For the text-containing cell, return its midpoint in [x, y] coordinate format. 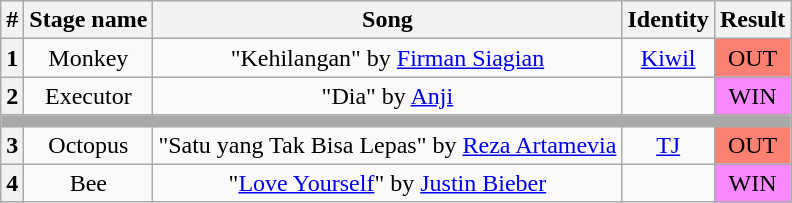
Result [752, 20]
Octopus [88, 145]
Executor [88, 96]
"Dia" by Anji [388, 96]
Kiwil [668, 58]
4 [12, 183]
1 [12, 58]
2 [12, 96]
Stage name [88, 20]
Bee [88, 183]
"Satu yang Tak Bisa Lepas" by Reza Artamevia [388, 145]
# [12, 20]
Monkey [88, 58]
Identity [668, 20]
TJ [668, 145]
3 [12, 145]
"Love Yourself" by Justin Bieber [388, 183]
"Kehilangan" by Firman Siagian [388, 58]
Song [388, 20]
